Pinpoint the cell where the given text exists, returning its (X, Y) midpoint coordinate. 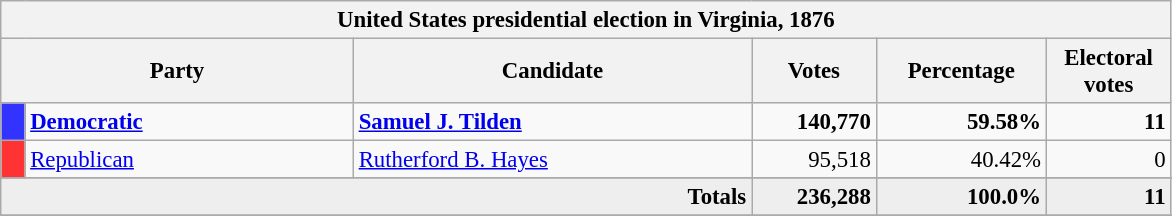
Republican (189, 160)
Candidate (552, 72)
100.0% (961, 197)
Democratic (189, 122)
Samuel J. Tilden (552, 122)
Electoral votes (1108, 72)
59.58% (961, 122)
Percentage (961, 72)
United States presidential election in Virginia, 1876 (586, 20)
140,770 (814, 122)
0 (1108, 160)
Party (178, 72)
40.42% (961, 160)
Rutherford B. Hayes (552, 160)
236,288 (814, 197)
Totals (376, 197)
Votes (814, 72)
95,518 (814, 160)
